Return the (x, y) coordinate for the center point of the cell that contains the specified text.  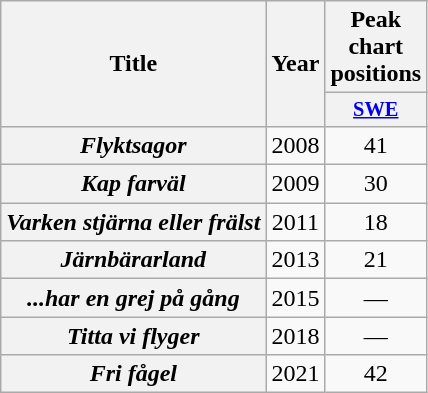
Titta vi flyger (134, 336)
...har en grej på gång (134, 298)
21 (376, 260)
2013 (296, 260)
30 (376, 184)
Year (296, 64)
41 (376, 145)
2009 (296, 184)
2015 (296, 298)
2008 (296, 145)
Kap farväl (134, 184)
Title (134, 64)
SWE (376, 110)
Varken stjärna eller frälst (134, 222)
Peak chart positions (376, 47)
Fri fågel (134, 374)
2018 (296, 336)
2011 (296, 222)
Flyktsagor (134, 145)
42 (376, 374)
2021 (296, 374)
18 (376, 222)
Järnbärarland (134, 260)
